Return the (x, y) coordinate for the center point of the cell that contains the specified text.  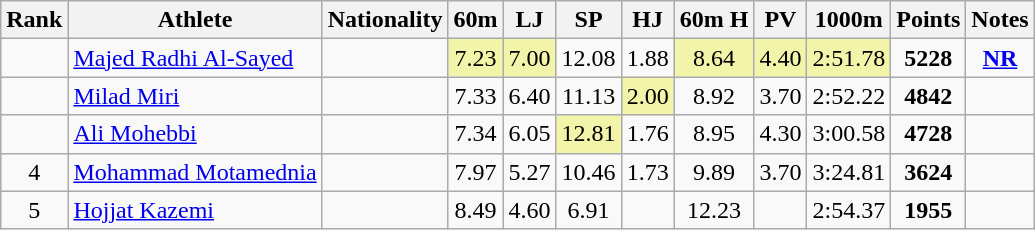
9.89 (714, 172)
7.34 (476, 134)
8.95 (714, 134)
7.33 (476, 96)
Points (928, 20)
60m (476, 20)
3:24.81 (849, 172)
12.81 (588, 134)
4.60 (530, 210)
4 (34, 172)
Mohammad Motamednia (195, 172)
2:51.78 (849, 58)
PV (780, 20)
Hojjat Kazemi (195, 210)
12.23 (714, 210)
7.00 (530, 58)
5 (34, 210)
11.13 (588, 96)
2:54.37 (849, 210)
Rank (34, 20)
6.91 (588, 210)
Athlete (195, 20)
3624 (928, 172)
4728 (928, 134)
8.49 (476, 210)
2.00 (648, 96)
7.23 (476, 58)
1000m (849, 20)
12.08 (588, 58)
5228 (928, 58)
5.27 (530, 172)
4.30 (780, 134)
8.64 (714, 58)
Majed Radhi Al-Sayed (195, 58)
2:52.22 (849, 96)
LJ (530, 20)
1.73 (648, 172)
Ali Mohebbi (195, 134)
1.76 (648, 134)
60m H (714, 20)
Milad Miri (195, 96)
SP (588, 20)
6.40 (530, 96)
NR (1000, 58)
Notes (1000, 20)
1955 (928, 210)
1.88 (648, 58)
10.46 (588, 172)
8.92 (714, 96)
Nationality (385, 20)
4842 (928, 96)
7.97 (476, 172)
HJ (648, 20)
4.40 (780, 58)
3:00.58 (849, 134)
6.05 (530, 134)
